Locate the cell with the specified text and output its [x, y] center coordinate. 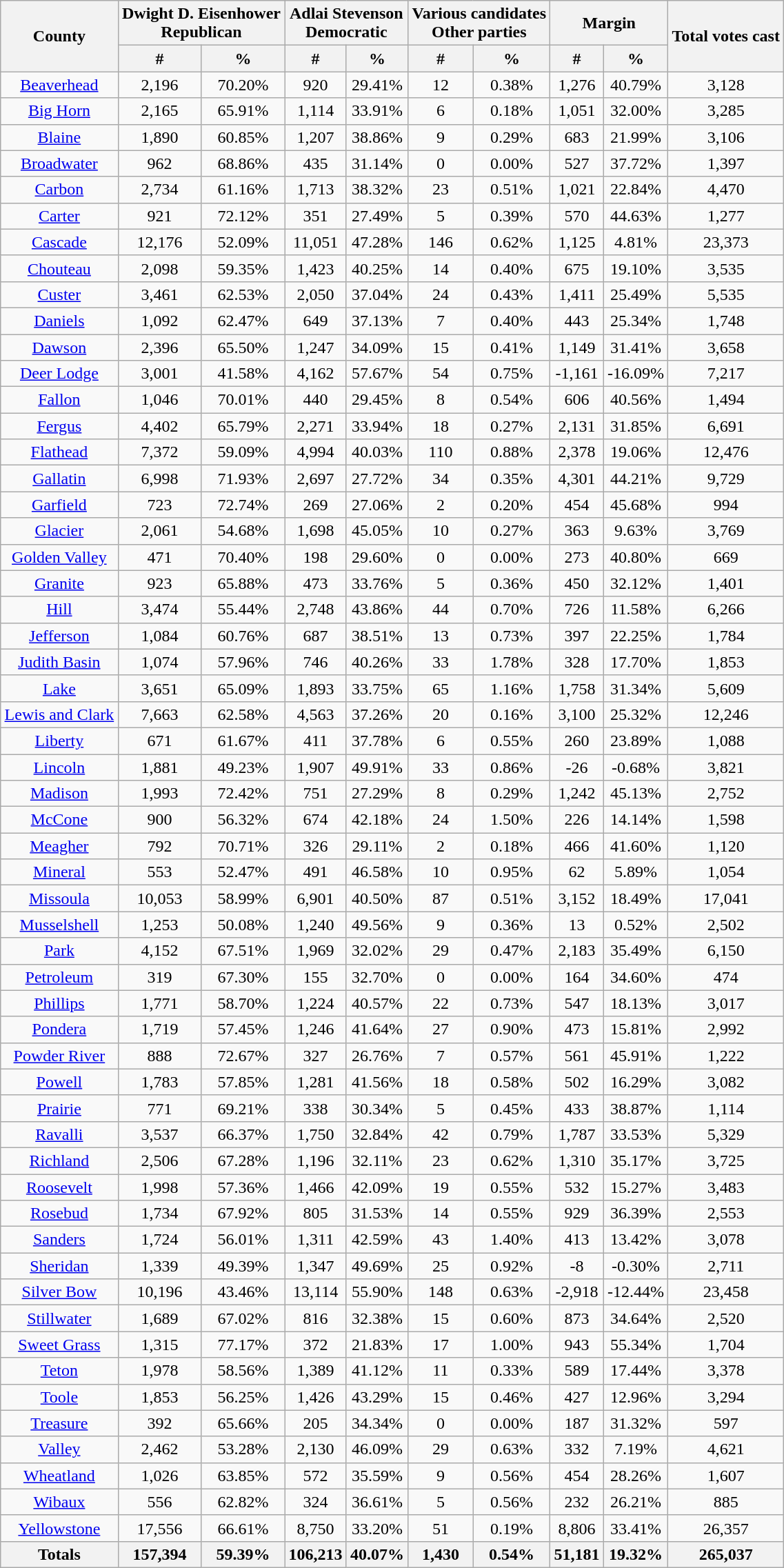
674 [316, 820]
57.96% [243, 662]
1,315 [160, 1345]
30.34% [376, 1108]
923 [160, 583]
43.46% [243, 1292]
4,301 [576, 479]
25.49% [636, 294]
0.95% [512, 872]
3,294 [726, 1397]
0.35% [512, 479]
43 [441, 1240]
31.14% [376, 163]
Wheatland [59, 1476]
2,131 [576, 426]
3,821 [726, 767]
5,609 [726, 688]
888 [160, 1056]
25.34% [636, 321]
33.53% [636, 1134]
34.60% [636, 977]
67.92% [243, 1214]
69.21% [243, 1108]
2,061 [160, 531]
23,458 [726, 1292]
1,084 [160, 636]
226 [576, 820]
687 [316, 636]
61.67% [243, 741]
35.59% [376, 1476]
2,748 [316, 610]
34 [441, 479]
18.49% [636, 898]
32.12% [636, 583]
49.39% [243, 1266]
2,752 [726, 794]
42 [441, 1134]
2,396 [160, 347]
1,281 [316, 1082]
943 [576, 1345]
771 [160, 1108]
1,750 [316, 1134]
70.01% [243, 400]
1,310 [576, 1160]
31.53% [376, 1214]
649 [316, 321]
Musselshell [59, 925]
37.04% [376, 294]
0.86% [512, 767]
1,054 [726, 872]
0.39% [512, 216]
37.72% [636, 163]
1.50% [512, 820]
1,411 [576, 294]
1,196 [316, 1160]
Valley [59, 1449]
Chouteau [59, 268]
22.84% [636, 190]
994 [726, 505]
49.69% [376, 1266]
33.75% [376, 688]
7,372 [160, 452]
41.12% [376, 1371]
-2,918 [576, 1292]
26.76% [376, 1056]
Blaine [59, 137]
32.02% [376, 951]
0.47% [512, 951]
25.32% [636, 714]
527 [576, 163]
65.79% [243, 426]
0.88% [512, 452]
440 [316, 400]
12.96% [636, 1397]
1,347 [316, 1266]
2,165 [160, 111]
57.85% [243, 1082]
1,787 [576, 1134]
42.09% [376, 1187]
51 [441, 1528]
62 [576, 872]
Sanders [59, 1240]
3,285 [726, 111]
54.68% [243, 531]
1,426 [316, 1397]
726 [576, 610]
-12.44% [636, 1292]
4,470 [726, 190]
Cascade [59, 242]
1.00% [512, 1345]
Sheridan [59, 1266]
2,098 [160, 268]
2,183 [576, 951]
66.61% [243, 1528]
Treasure [59, 1423]
324 [316, 1502]
58.56% [243, 1371]
22 [441, 1003]
36.61% [376, 1502]
1,724 [160, 1240]
Wibaux [59, 1502]
0.19% [512, 1528]
54 [441, 374]
Missoula [59, 898]
40.57% [376, 1003]
921 [160, 216]
1,748 [726, 321]
1,771 [160, 1003]
5,535 [726, 294]
County [59, 36]
1,704 [726, 1345]
26,357 [726, 1528]
Broadwater [59, 163]
3,658 [726, 347]
38.32% [376, 190]
Richland [59, 1160]
67.51% [243, 951]
2,992 [726, 1029]
606 [576, 400]
19.32% [636, 1554]
164 [576, 977]
1,277 [726, 216]
589 [576, 1371]
40.07% [376, 1554]
Adlai StevensonDemocratic [346, 23]
6,266 [726, 610]
59.39% [243, 1554]
Yellowstone [59, 1528]
2,697 [316, 479]
32.00% [636, 111]
13.42% [636, 1240]
1,389 [316, 1371]
0.20% [512, 505]
33.20% [376, 1528]
Margin [610, 23]
49.91% [376, 767]
675 [576, 268]
4,152 [160, 951]
198 [316, 557]
547 [576, 1003]
10,196 [160, 1292]
50.08% [243, 925]
471 [160, 557]
Lewis and Clark [59, 714]
0.46% [512, 1397]
Meagher [59, 846]
962 [160, 163]
59.09% [243, 452]
1,998 [160, 1187]
3,078 [726, 1240]
-0.30% [636, 1266]
106,213 [316, 1554]
33.76% [376, 583]
327 [316, 1056]
Deer Lodge [59, 374]
52.09% [243, 242]
2,130 [316, 1449]
51,181 [576, 1554]
338 [316, 1108]
27.72% [376, 479]
1,494 [726, 400]
1,430 [441, 1554]
6,998 [160, 479]
7.19% [636, 1449]
67.02% [243, 1318]
65.50% [243, 347]
56.25% [243, 1397]
60.76% [243, 636]
Toole [59, 1397]
332 [576, 1449]
65 [441, 688]
32.84% [376, 1134]
33.94% [376, 426]
37.26% [376, 714]
1,125 [576, 242]
3,483 [726, 1187]
72.67% [243, 1056]
1,881 [160, 767]
32.11% [376, 1160]
Beaverhead [59, 85]
42.59% [376, 1240]
46.09% [376, 1449]
-8 [576, 1266]
1,253 [160, 925]
Golden Valley [59, 557]
5.89% [636, 872]
27 [441, 1029]
427 [576, 1397]
1,088 [726, 741]
319 [160, 977]
326 [316, 846]
1,339 [160, 1266]
33.91% [376, 111]
572 [316, 1476]
1,719 [160, 1029]
2,462 [160, 1449]
805 [316, 1214]
31.32% [636, 1423]
570 [576, 216]
561 [576, 1056]
392 [160, 1423]
Petroleum [59, 977]
40.50% [376, 898]
3,128 [726, 85]
146 [441, 242]
1,734 [160, 1214]
62.47% [243, 321]
435 [316, 163]
155 [316, 977]
0.38% [512, 85]
38.87% [636, 1108]
26.21% [636, 1502]
1,026 [160, 1476]
Dawson [59, 347]
Roosevelt [59, 1187]
45.91% [636, 1056]
62.58% [243, 714]
1,401 [726, 583]
42.18% [376, 820]
41.60% [636, 846]
44.21% [636, 479]
466 [576, 846]
Flathead [59, 452]
56.01% [243, 1240]
29.45% [376, 400]
67.30% [243, 977]
411 [316, 741]
40.56% [636, 400]
37.78% [376, 741]
66.37% [243, 1134]
723 [160, 505]
9,729 [726, 479]
1,713 [316, 190]
2,196 [160, 85]
23,373 [726, 242]
4.81% [636, 242]
1,074 [160, 662]
29.60% [376, 557]
1,969 [316, 951]
4,994 [316, 452]
12,176 [160, 242]
Totals [59, 1554]
6,691 [726, 426]
Dwight D. EisenhowerRepublican [201, 23]
70.40% [243, 557]
60.85% [243, 137]
900 [160, 820]
1.16% [512, 688]
McCone [59, 820]
12,246 [726, 714]
1,021 [576, 190]
1,311 [316, 1240]
0.60% [512, 1318]
0.33% [512, 1371]
491 [316, 872]
0.75% [512, 374]
885 [726, 1502]
4,162 [316, 374]
3,152 [576, 898]
474 [726, 977]
0.58% [512, 1082]
Various candidatesOther parties [479, 23]
3,106 [726, 137]
40.03% [376, 452]
37.13% [376, 321]
Sweet Grass [59, 1345]
23.89% [636, 741]
0.92% [512, 1266]
28.26% [636, 1476]
0.45% [512, 1108]
Prairie [59, 1108]
31.41% [636, 347]
3,017 [726, 1003]
1,224 [316, 1003]
Fallon [59, 400]
22.25% [636, 636]
40.26% [376, 662]
1,993 [160, 794]
532 [576, 1187]
65.91% [243, 111]
7,663 [160, 714]
269 [316, 505]
0.57% [512, 1056]
443 [576, 321]
12,476 [726, 452]
3,725 [726, 1160]
56.32% [243, 820]
17,556 [160, 1528]
1.78% [512, 662]
25 [441, 1266]
45.68% [636, 505]
11.58% [636, 610]
46.58% [376, 872]
0.52% [636, 925]
397 [576, 636]
3,535 [726, 268]
72.74% [243, 505]
1,051 [576, 111]
1,207 [316, 137]
13,114 [316, 1292]
1,149 [576, 347]
232 [576, 1502]
553 [160, 872]
Daniels [59, 321]
2,502 [726, 925]
363 [576, 531]
55.34% [636, 1345]
Big Horn [59, 111]
29.41% [376, 85]
10,053 [160, 898]
68.86% [243, 163]
35.49% [636, 951]
Phillips [59, 1003]
1,607 [726, 1476]
32.70% [376, 977]
Fergus [59, 426]
70.71% [243, 846]
Silver Bow [59, 1292]
34.64% [636, 1318]
Glacier [59, 531]
49.56% [376, 925]
3,378 [726, 1371]
6,901 [316, 898]
3,001 [160, 374]
-16.09% [636, 374]
18.13% [636, 1003]
38.51% [376, 636]
751 [316, 794]
110 [441, 452]
19 [441, 1187]
1,276 [576, 85]
43.86% [376, 610]
0.70% [512, 610]
1,598 [726, 820]
929 [576, 1214]
2,506 [160, 1160]
6,150 [726, 951]
1,907 [316, 767]
Carter [59, 216]
11 [441, 1371]
746 [316, 662]
1,092 [160, 321]
63.85% [243, 1476]
1,689 [160, 1318]
31.34% [636, 688]
3,537 [160, 1134]
3,100 [576, 714]
1,783 [160, 1082]
38.86% [376, 137]
273 [576, 557]
57.45% [243, 1029]
Jefferson [59, 636]
2,271 [316, 426]
Garfield [59, 505]
27.29% [376, 794]
2,734 [160, 190]
450 [576, 583]
58.99% [243, 898]
72.42% [243, 794]
70.20% [243, 85]
669 [726, 557]
433 [576, 1108]
-26 [576, 767]
1,978 [160, 1371]
41.56% [376, 1082]
Custer [59, 294]
Mineral [59, 872]
19.06% [636, 452]
2,378 [576, 452]
12 [441, 85]
3,651 [160, 688]
15.27% [636, 1187]
27.06% [376, 505]
792 [160, 846]
47.28% [376, 242]
8,750 [316, 1528]
4,402 [160, 426]
62.53% [243, 294]
Lincoln [59, 767]
65.88% [243, 583]
57.36% [243, 1187]
61.16% [243, 190]
1,890 [160, 137]
Lake [59, 688]
671 [160, 741]
1,247 [316, 347]
502 [576, 1082]
40.80% [636, 557]
1,784 [726, 636]
372 [316, 1345]
20 [441, 714]
34.34% [376, 1423]
49.23% [243, 767]
71.93% [243, 479]
59.35% [243, 268]
187 [576, 1423]
14.14% [636, 820]
8,806 [576, 1528]
34.09% [376, 347]
2,050 [316, 294]
1,758 [576, 688]
205 [316, 1423]
920 [316, 85]
40.79% [636, 85]
1,240 [316, 925]
2,711 [726, 1266]
17 [441, 1345]
1,466 [316, 1187]
1,120 [726, 846]
-1,161 [576, 374]
148 [441, 1292]
413 [576, 1240]
1,698 [316, 531]
683 [576, 137]
65.09% [243, 688]
32.38% [376, 1318]
Powell [59, 1082]
Stillwater [59, 1318]
27.49% [376, 216]
2,520 [726, 1318]
11,051 [316, 242]
Total votes cast [726, 36]
597 [726, 1423]
1,222 [726, 1056]
260 [576, 741]
351 [316, 216]
33.41% [636, 1528]
Carbon [59, 190]
1,242 [576, 794]
Rosebud [59, 1214]
52.47% [243, 872]
873 [576, 1318]
1,423 [316, 268]
Pondera [59, 1029]
16.29% [636, 1082]
17.44% [636, 1371]
Park [59, 951]
265,037 [726, 1554]
44 [441, 610]
53.28% [243, 1449]
44.63% [636, 216]
21.99% [636, 137]
65.66% [243, 1423]
31.85% [636, 426]
Liberty [59, 741]
55.90% [376, 1292]
4,621 [726, 1449]
1,893 [316, 688]
0.79% [512, 1134]
Ravalli [59, 1134]
3,769 [726, 531]
19.10% [636, 268]
Madison [59, 794]
816 [316, 1318]
43.29% [376, 1397]
41.58% [243, 374]
40.25% [376, 268]
58.70% [243, 1003]
Powder River [59, 1056]
7,217 [726, 374]
9.63% [636, 531]
2,553 [726, 1214]
55.44% [243, 610]
3,082 [726, 1082]
0.16% [512, 714]
45.13% [636, 794]
3,474 [160, 610]
328 [576, 662]
556 [160, 1502]
Judith Basin [59, 662]
-0.68% [636, 767]
157,394 [160, 1554]
5,329 [726, 1134]
Granite [59, 583]
1,046 [160, 400]
36.39% [636, 1214]
4,563 [316, 714]
67.28% [243, 1160]
Teton [59, 1371]
1,397 [726, 163]
1.40% [512, 1240]
17.70% [636, 662]
17,041 [726, 898]
0.41% [512, 347]
57.67% [376, 374]
29.11% [376, 846]
15.81% [636, 1029]
35.17% [636, 1160]
0.90% [512, 1029]
3,461 [160, 294]
Hill [59, 610]
62.82% [243, 1502]
45.05% [376, 531]
72.12% [243, 216]
21.83% [376, 1345]
41.64% [376, 1029]
77.17% [243, 1345]
87 [441, 898]
0.43% [512, 294]
1,246 [316, 1029]
Gallatin [59, 479]
